Output the [x, y] coordinate of the center of the cell containing the given text.  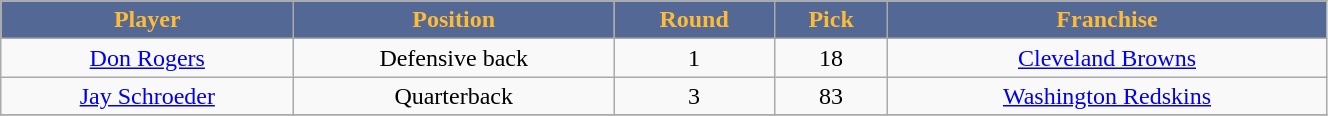
18 [832, 58]
Round [694, 20]
Washington Redskins [1108, 96]
83 [832, 96]
Player [148, 20]
Pick [832, 20]
1 [694, 58]
Quarterback [454, 96]
Position [454, 20]
Jay Schroeder [148, 96]
3 [694, 96]
Defensive back [454, 58]
Cleveland Browns [1108, 58]
Franchise [1108, 20]
Don Rogers [148, 58]
